Return (X, Y) of the center of cell containing provided text 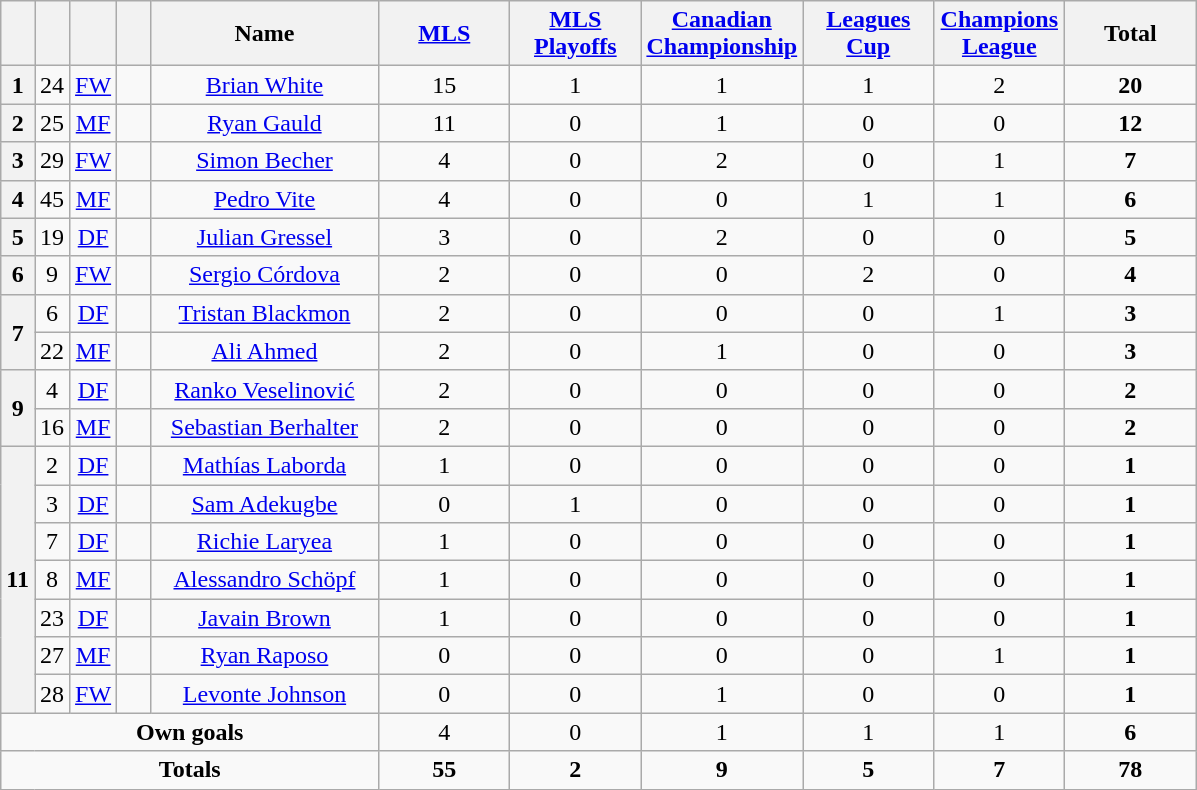
29 (52, 161)
27 (52, 656)
23 (52, 618)
Sergio Córdova (264, 275)
55 (444, 770)
Champions League (1000, 34)
MLS Playoffs (576, 34)
Ranko Veselinović (264, 389)
28 (52, 694)
Simon Becher (264, 161)
Name (264, 34)
19 (52, 237)
Ryan Gauld (264, 123)
Richie Laryea (264, 542)
15 (444, 85)
Levonte Johnson (264, 694)
24 (52, 85)
Own goals (190, 732)
Brian White (264, 85)
Sam Adekugbe (264, 503)
Alessandro Schöpf (264, 580)
Pedro Vite (264, 199)
Canadian Championship (722, 34)
12 (1130, 123)
Sebastian Berhalter (264, 427)
Ali Ahmed (264, 351)
25 (52, 123)
Totals (190, 770)
Mathías Laborda (264, 465)
20 (1130, 85)
Tristan Blackmon (264, 313)
Total (1130, 34)
Leagues Cup (868, 34)
78 (1130, 770)
45 (52, 199)
MLS (444, 34)
8 (52, 580)
Javain Brown (264, 618)
Ryan Raposo (264, 656)
Julian Gressel (264, 237)
22 (52, 351)
16 (52, 427)
